Pinpoint the cell where the given text exists, returning its [x, y] midpoint coordinate. 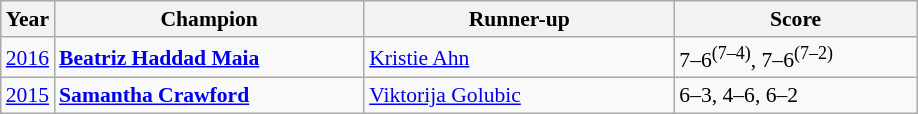
Viktorija Golubic [519, 96]
Samantha Crawford [209, 96]
Champion [209, 19]
Beatriz Haddad Maia [209, 58]
Score [796, 19]
Runner-up [519, 19]
6–3, 4–6, 6–2 [796, 96]
Kristie Ahn [519, 58]
Year [28, 19]
7–6(7–4), 7–6(7–2) [796, 58]
2015 [28, 96]
2016 [28, 58]
